Determine the [x, y] coordinate at the center of the cell enclosing the given text.  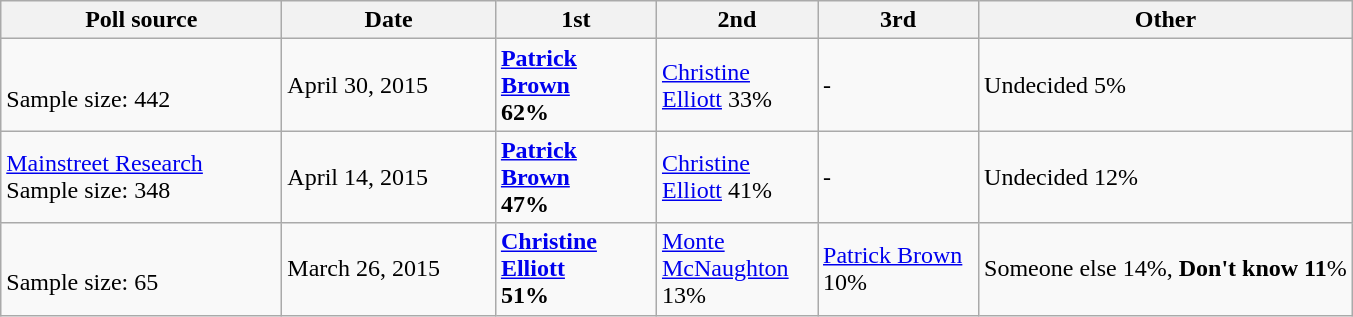
Patrick Brown 10% [898, 269]
Date [389, 20]
April 30, 2015 [389, 85]
3rd [898, 20]
March 26, 2015 [389, 269]
Patrick Brown47% [576, 177]
Patrick Brown62% [576, 85]
Sample size: 442 [142, 85]
Undecided 12% [1166, 177]
Other [1166, 20]
Christine Elliott 41% [736, 177]
Poll source [142, 20]
Christine Elliott51% [576, 269]
Undecided 5% [1166, 85]
Sample size: 65 [142, 269]
Christine Elliott 33% [736, 85]
1st [576, 20]
Mainstreet ResearchSample size: 348 [142, 177]
Someone else 14%, Don't know 11% [1166, 269]
April 14, 2015 [389, 177]
2nd [736, 20]
Monte McNaughton 13% [736, 269]
